Identify which cell holds the provided text, then report its [X, Y] central coordinate. 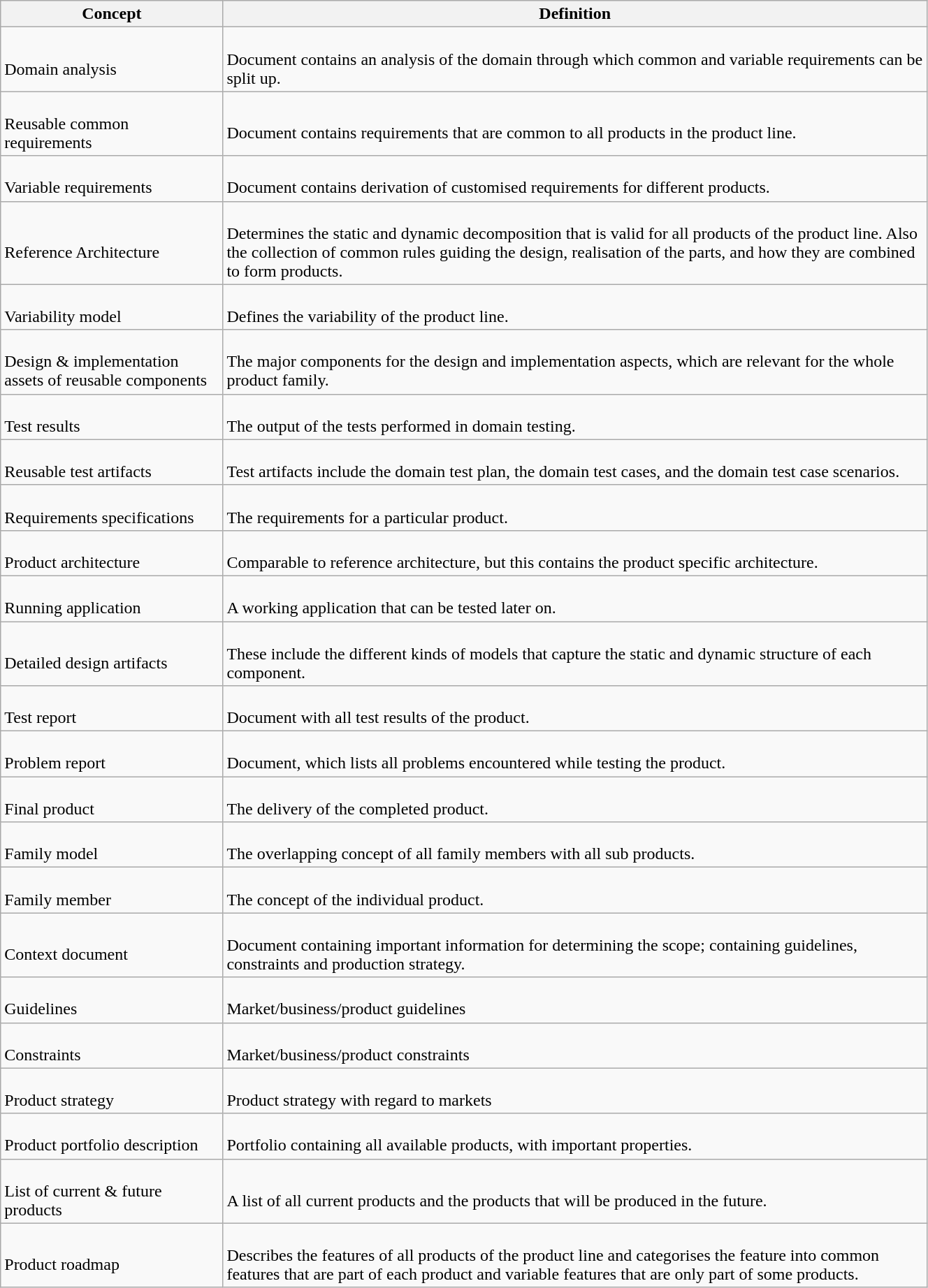
Document contains derivation of customised requirements for different products. [575, 179]
Test report [112, 708]
Variable requirements [112, 179]
A working application that can be tested later on. [575, 598]
Portfolio containing all available products, with important properties. [575, 1136]
Family model [112, 845]
Concept [112, 14]
Guidelines [112, 1000]
Test results [112, 416]
Final product [112, 799]
Problem report [112, 754]
Product strategy with regard to markets [575, 1091]
Document containing important information for determining the scope; containing guidelines, constraints and production strategy. [575, 945]
The concept of the individual product. [575, 890]
A list of all current products and the products that will be produced in the future. [575, 1191]
Domain analysis [112, 59]
Market/business/product guidelines [575, 1000]
Document, which lists all problems encountered while testing the product. [575, 754]
Context document [112, 945]
The delivery of the completed product. [575, 799]
Reference Architecture [112, 243]
Document contains an analysis of the domain through which common and variable requirements can be split up. [575, 59]
Variability model [112, 307]
The major components for the design and implementation aspects, which are relevant for the whole product family. [575, 362]
Reusable test artifacts [112, 462]
Running application [112, 598]
Market/business/product constraints [575, 1045]
Product roadmap [112, 1255]
These include the different kinds of models that capture the static and dynamic structure of each component. [575, 654]
List of current & future products [112, 1191]
The requirements for a particular product. [575, 507]
Comparable to reference architecture, but this contains the product specific architecture. [575, 553]
Product architecture [112, 553]
Reusable common requirements [112, 124]
Constraints [112, 1045]
Requirements specifications [112, 507]
The output of the tests performed in domain testing. [575, 416]
Product portfolio description [112, 1136]
Detailed design artifacts [112, 654]
Document with all test results of the product. [575, 708]
Test artifacts include the domain test plan, the domain test cases, and the domain test case scenarios. [575, 462]
Design & implementation assets of reusable components [112, 362]
The overlapping concept of all family members with all sub products. [575, 845]
Defines the variability of the product line. [575, 307]
Document contains requirements that are common to all products in the product line. [575, 124]
Product strategy [112, 1091]
Definition [575, 14]
Family member [112, 890]
